Determine the (X, Y) coordinate at the center of the cell enclosing the given text.  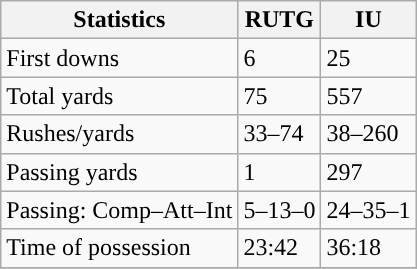
75 (280, 96)
Passing: Comp–Att–Int (120, 210)
557 (368, 96)
33–74 (280, 134)
6 (280, 58)
1 (280, 172)
Passing yards (120, 172)
23:42 (280, 248)
24–35–1 (368, 210)
297 (368, 172)
First downs (120, 58)
Statistics (120, 20)
Total yards (120, 96)
25 (368, 58)
38–260 (368, 134)
36:18 (368, 248)
IU (368, 20)
Time of possession (120, 248)
RUTG (280, 20)
Rushes/yards (120, 134)
5–13–0 (280, 210)
